Find where the given text appears and provide that cell's center as (x, y) coordinate. 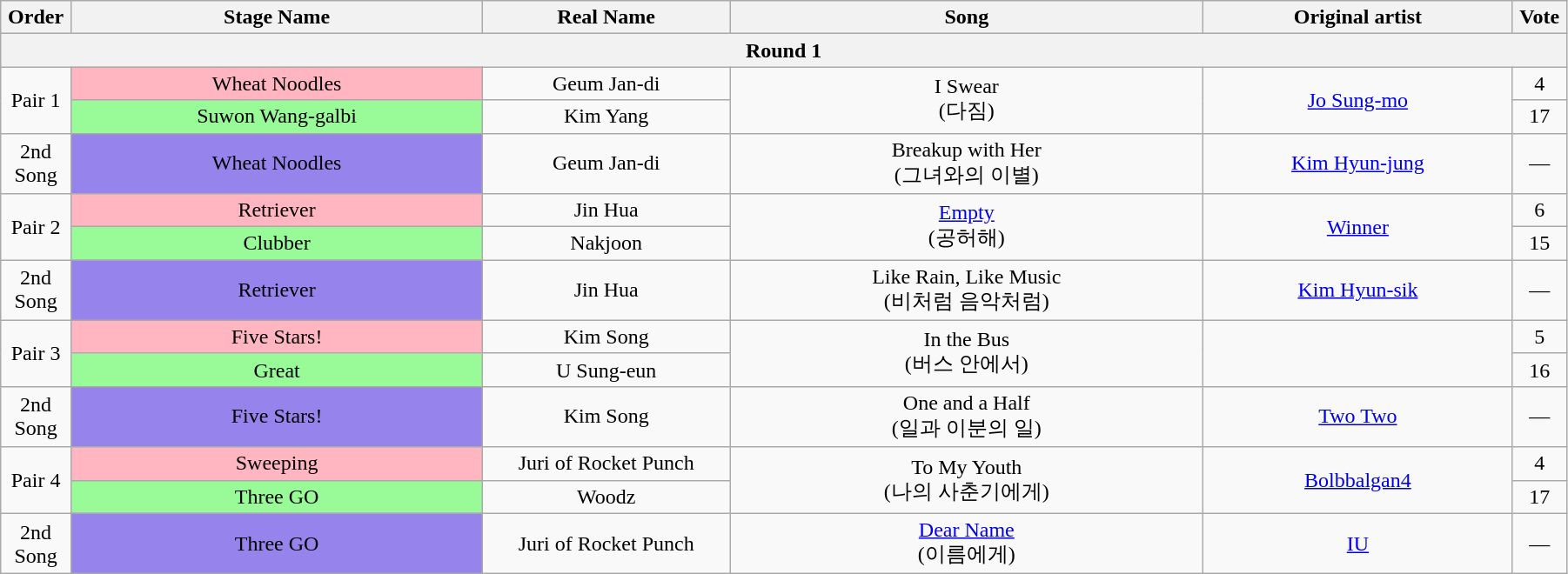
Pair 4 (37, 480)
To My Youth(나의 사춘기에게) (967, 480)
Dear Name(이름에게) (967, 544)
Empty(공허해) (967, 227)
Kim Hyun-jung (1357, 164)
Vote (1540, 17)
Suwon Wang-galbi (277, 117)
One and a Half(일과 이분의 일) (967, 417)
IU (1357, 544)
Pair 2 (37, 227)
Kim Yang (606, 117)
Round 1 (784, 50)
16 (1540, 370)
5 (1540, 337)
Order (37, 17)
In the Bus(버스 안에서) (967, 353)
Sweeping (277, 464)
Two Two (1357, 417)
6 (1540, 210)
Real Name (606, 17)
I Swear(다짐) (967, 100)
Like Rain, Like Music(비처럼 음악처럼) (967, 290)
Clubber (277, 244)
Pair 3 (37, 353)
Winner (1357, 227)
Breakup with Her(그녀와의 이별) (967, 164)
Jo Sung-mo (1357, 100)
Original artist (1357, 17)
Great (277, 370)
Stage Name (277, 17)
Pair 1 (37, 100)
Nakjoon (606, 244)
Song (967, 17)
U Sung-eun (606, 370)
Bolbbalgan4 (1357, 480)
Woodz (606, 497)
Kim Hyun-sik (1357, 290)
15 (1540, 244)
